Scan for the cell matching the given text and deliver its [X, Y] coordinate at center. 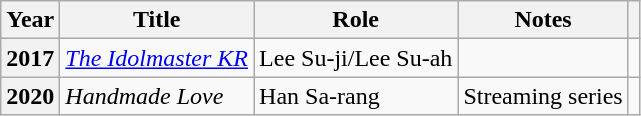
Role [356, 20]
Title [157, 20]
Notes [543, 20]
2020 [30, 96]
The Idolmaster KR [157, 58]
Year [30, 20]
Lee Su-ji/Lee Su-ah [356, 58]
Handmade Love [157, 96]
2017 [30, 58]
Han Sa-rang [356, 96]
Streaming series [543, 96]
